Determine the [X, Y] coordinate at the center of the cell enclosing the given text.  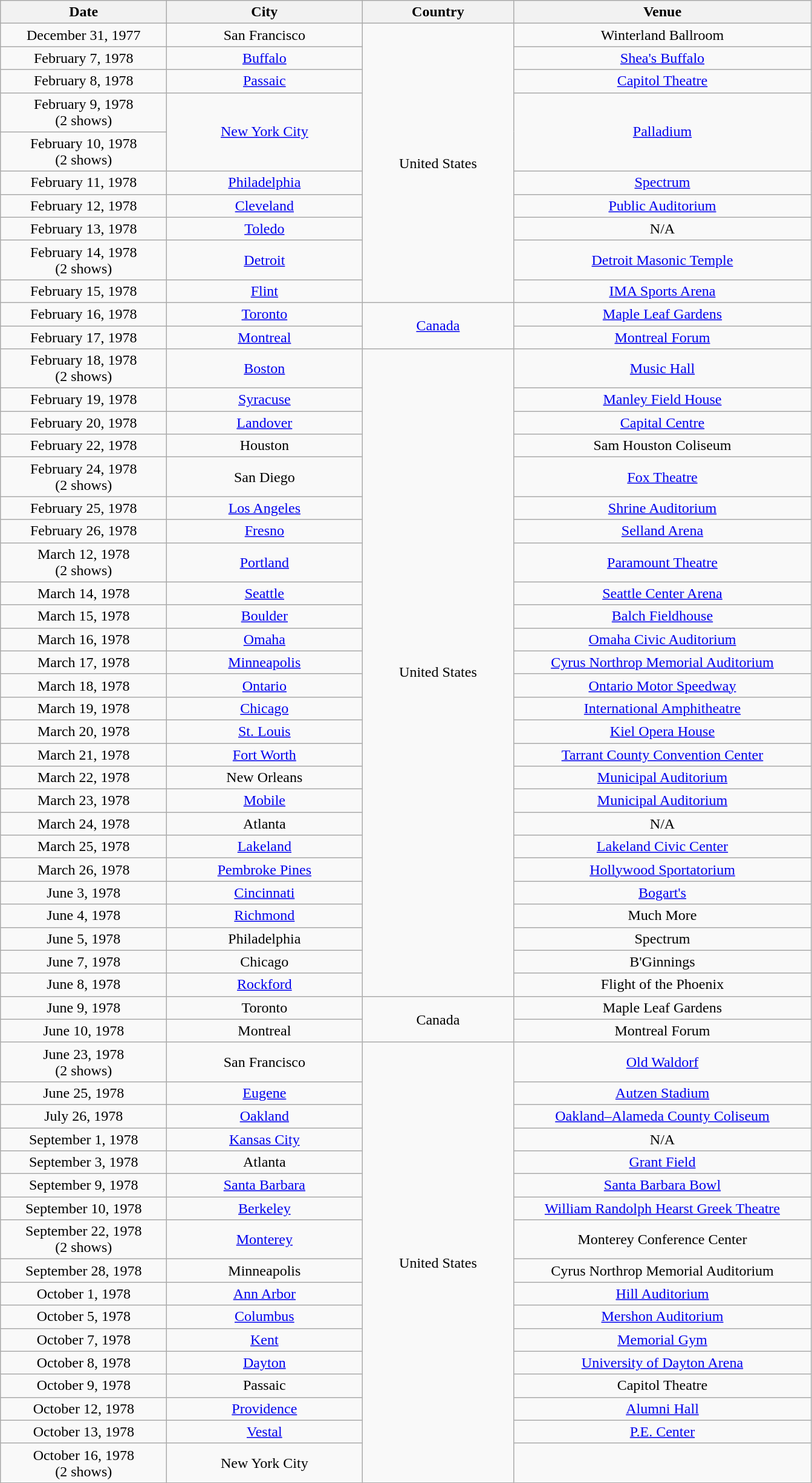
June 4, 1978 [83, 916]
June 23, 1978(2 shows) [83, 1062]
October 1, 1978 [83, 1294]
Buffalo [265, 58]
Pembroke Pines [265, 870]
Public Auditorium [663, 206]
Sam Houston Coliseum [663, 446]
October 7, 1978 [83, 1340]
October 16, 1978(2 shows) [83, 1462]
February 20, 1978 [83, 423]
March 18, 1978 [83, 685]
Rockford [265, 985]
IMA Sports Arena [663, 291]
Toledo [265, 229]
September 3, 1978 [83, 1162]
Shea's Buffalo [663, 58]
Capital Centre [663, 423]
Fort Worth [265, 754]
Lakeland Civic Center [663, 847]
Cincinnati [265, 893]
Oakland–Alameda County Coliseum [663, 1116]
Tarrant County Convention Center [663, 754]
Music Hall [663, 369]
October 9, 1978 [83, 1386]
Fox Theatre [663, 477]
Selland Arena [663, 531]
Oakland [265, 1116]
February 12, 1978 [83, 206]
Ann Arbor [265, 1294]
Detroit [265, 260]
July 26, 1978 [83, 1116]
September 9, 1978 [83, 1185]
P.E. Center [663, 1432]
Omaha Civic Auditorium [663, 639]
February 25, 1978 [83, 508]
Grant Field [663, 1162]
March 12, 1978(2 shows) [83, 562]
October 12, 1978 [83, 1409]
Hollywood Sportatorium [663, 870]
Dayton [265, 1363]
William Randolph Hearst Greek Theatre [663, 1208]
Date [83, 12]
Bogart's [663, 893]
February 17, 1978 [83, 337]
Venue [663, 12]
March 19, 1978 [83, 708]
December 31, 1977 [83, 35]
Country [438, 12]
Winterland Ballroom [663, 35]
September 28, 1978 [83, 1271]
February 10, 1978(2 shows) [83, 151]
September 1, 1978 [83, 1139]
Syracuse [265, 400]
Seattle Center Arena [663, 593]
February 26, 1978 [83, 531]
Lakeland [265, 847]
Santa Barbara Bowl [663, 1185]
March 25, 1978 [83, 847]
June 3, 1978 [83, 893]
Flint [265, 291]
International Amphitheatre [663, 708]
Detroit Masonic Temple [663, 260]
February 15, 1978 [83, 291]
B'Ginnings [663, 962]
Hill Auditorium [663, 1294]
Paramount Theatre [663, 562]
February 9, 1978(2 shows) [83, 112]
Richmond [265, 916]
March 15, 1978 [83, 616]
February 24, 1978(2 shows) [83, 477]
September 22, 1978(2 shows) [83, 1240]
February 13, 1978 [83, 229]
March 17, 1978 [83, 662]
Old Waldorf [663, 1062]
Vestal [265, 1432]
March 23, 1978 [83, 801]
Los Angeles [265, 508]
City [265, 12]
March 14, 1978 [83, 593]
Seattle [265, 593]
Kiel Opera House [663, 731]
October 5, 1978 [83, 1317]
Much More [663, 916]
March 22, 1978 [83, 778]
Ontario [265, 685]
Portland [265, 562]
Mobile [265, 801]
Mershon Auditorium [663, 1317]
Palladium [663, 132]
February 18, 1978(2 shows) [83, 369]
February 8, 1978 [83, 81]
Eugene [265, 1093]
University of Dayton Arena [663, 1363]
Monterey [265, 1240]
March 24, 1978 [83, 824]
June 7, 1978 [83, 962]
Kent [265, 1340]
Santa Barbara [265, 1185]
Boulder [265, 616]
Houston [265, 446]
February 14, 1978(2 shows) [83, 260]
March 20, 1978 [83, 731]
June 5, 1978 [83, 939]
Flight of the Phoenix [663, 985]
Omaha [265, 639]
St. Louis [265, 731]
October 13, 1978 [83, 1432]
Boston [265, 369]
Manley Field House [663, 400]
June 10, 1978 [83, 1031]
Berkeley [265, 1208]
Cleveland [265, 206]
Providence [265, 1409]
February 19, 1978 [83, 400]
October 8, 1978 [83, 1363]
September 10, 1978 [83, 1208]
Ontario Motor Speedway [663, 685]
February 16, 1978 [83, 314]
Kansas City [265, 1139]
Memorial Gym [663, 1340]
Columbus [265, 1317]
June 25, 1978 [83, 1093]
February 11, 1978 [83, 183]
Fresno [265, 531]
June 8, 1978 [83, 985]
Balch Fieldhouse [663, 616]
Autzen Stadium [663, 1093]
Alumni Hall [663, 1409]
Monterey Conference Center [663, 1240]
Shrine Auditorium [663, 508]
March 21, 1978 [83, 754]
February 22, 1978 [83, 446]
Landover [265, 423]
February 7, 1978 [83, 58]
June 9, 1978 [83, 1008]
New Orleans [265, 778]
March 16, 1978 [83, 639]
San Diego [265, 477]
March 26, 1978 [83, 870]
